Determine the (X, Y) coordinate at the center of the cell enclosing the given text.  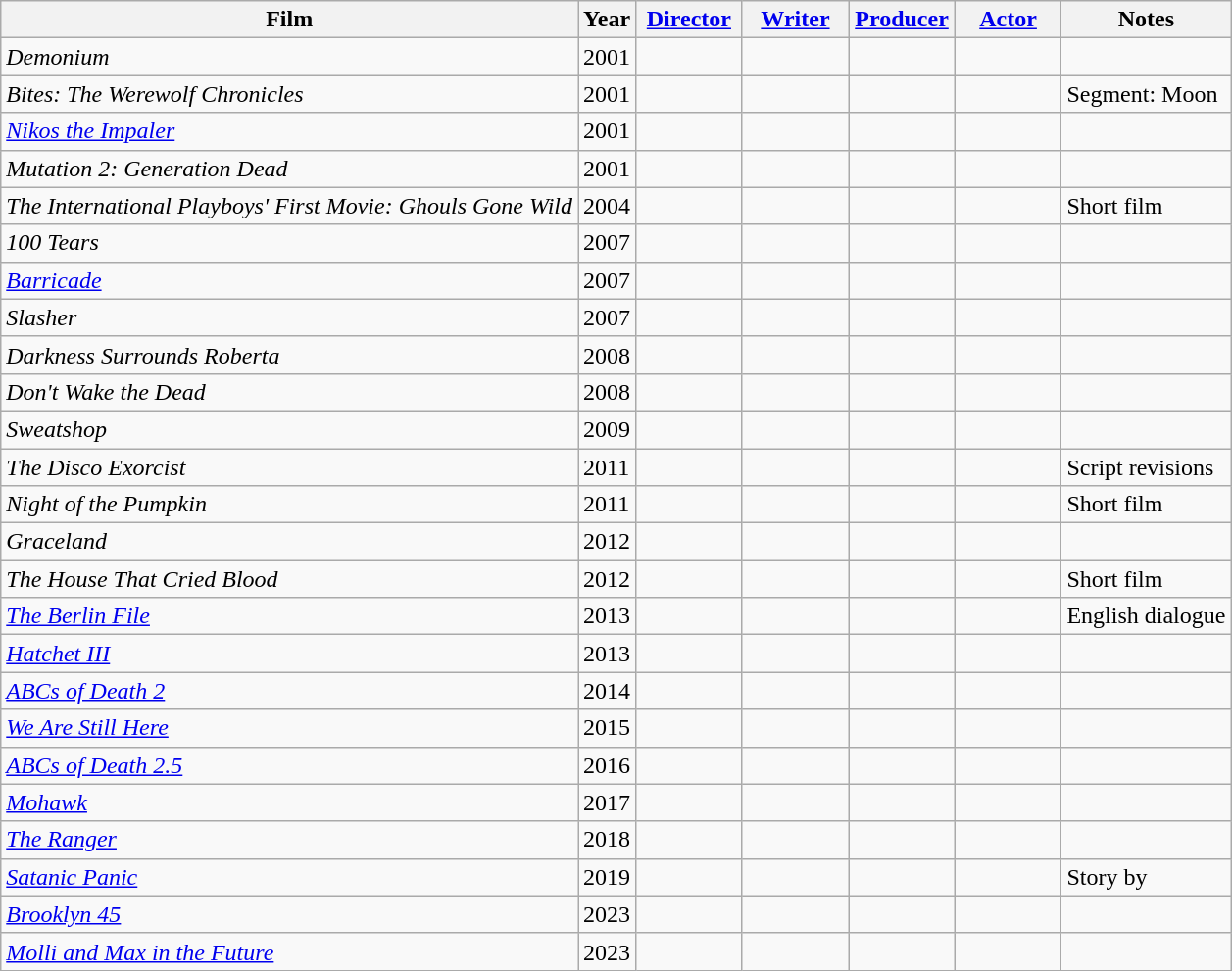
2017 (608, 802)
ABCs of Death 2.5 (290, 765)
2019 (608, 877)
Actor (1008, 20)
Producer (902, 20)
Sweatshop (290, 429)
Don't Wake the Dead (290, 392)
2016 (608, 765)
Director (690, 20)
Mohawk (290, 802)
2015 (608, 728)
Barricade (290, 280)
The International Playboys' First Movie: Ghouls Gone Wild (290, 206)
Brooklyn 45 (290, 914)
Slasher (290, 317)
Year (608, 20)
Molli and Max in the Future (290, 951)
Writer (796, 20)
Satanic Panic (290, 877)
2004 (608, 206)
Segment: Moon (1147, 94)
Night of the Pumpkin (290, 505)
Darkness Surrounds Roberta (290, 355)
100 Tears (290, 243)
2009 (608, 429)
Nikos the Impaler (290, 131)
The House That Cried Blood (290, 579)
ABCs of Death 2 (290, 691)
Demonium (290, 57)
2014 (608, 691)
Film (290, 20)
Bites: The Werewolf Chronicles (290, 94)
The Ranger (290, 840)
Story by (1147, 877)
Notes (1147, 20)
We Are Still Here (290, 728)
Mutation 2: Generation Dead (290, 169)
Hatchet III (290, 654)
Graceland (290, 542)
2018 (608, 840)
The Disco Exorcist (290, 467)
English dialogue (1147, 616)
Script revisions (1147, 467)
The Berlin File (290, 616)
